Find where the given text appears and provide that cell's center as (x, y) coordinate. 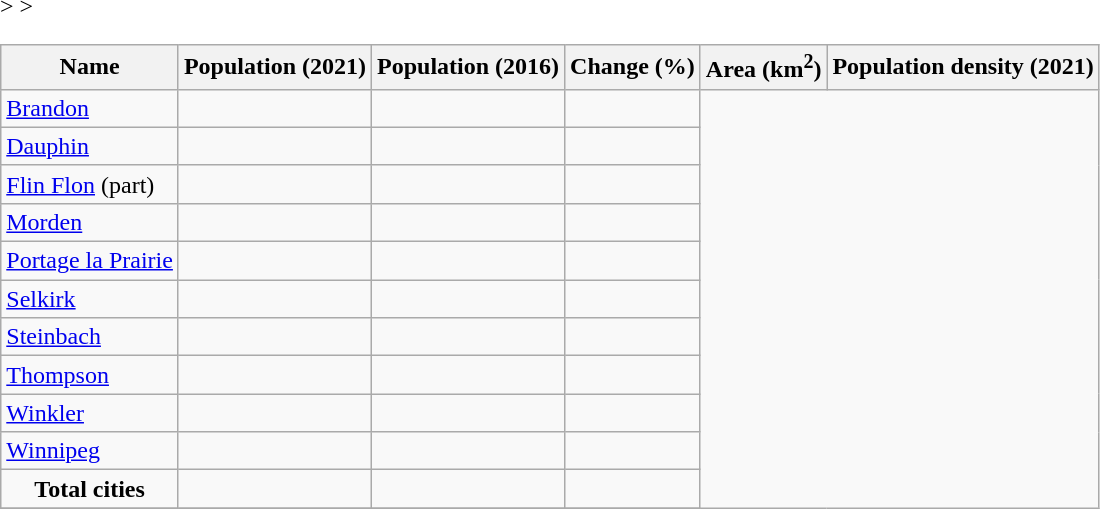
Steinbach (90, 337)
Selkirk (90, 299)
Change (%) (633, 68)
Name (90, 68)
Population (2021) (274, 68)
Area (km2) (764, 68)
Winnipeg (90, 451)
Flin Flon (part) (90, 184)
Population (2016) (468, 68)
Thompson (90, 375)
Population density (2021) (963, 68)
Total cities (90, 489)
Winkler (90, 413)
Portage la Prairie (90, 261)
Morden (90, 222)
Brandon (90, 108)
Dauphin (90, 146)
